Extract the (X, Y) coordinate from the center of the cell holding the provided text.  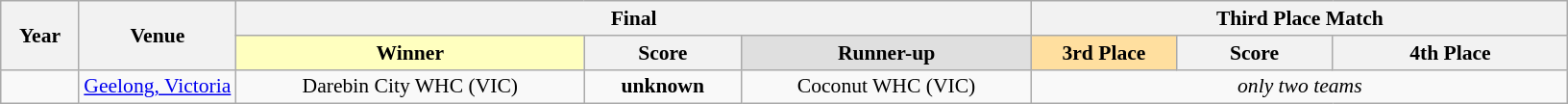
Runner-up (886, 53)
only two teams (1300, 87)
Darebin City WHC (VIC) (409, 87)
unknown (663, 87)
Coconut WHC (VIC) (886, 87)
Final (633, 18)
Geelong, Victoria (158, 87)
Winner (409, 53)
3rd Place (1104, 53)
Year (40, 35)
Venue (158, 35)
Third Place Match (1300, 18)
4th Place (1451, 53)
